Search for the cell housing the specified text and yield its [X, Y] center coordinate. 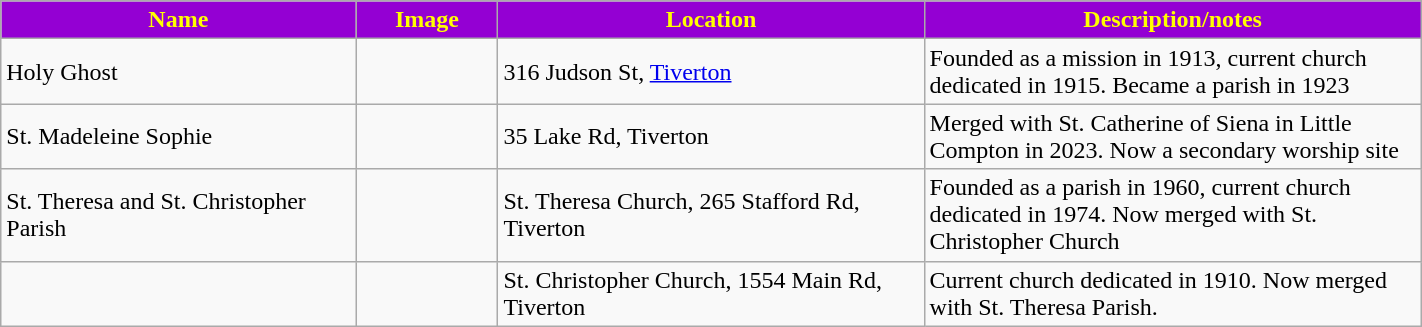
Description/notes [1172, 20]
Current church dedicated in 1910. Now merged with St. Theresa Parish. [1172, 294]
Image [427, 20]
Location [711, 20]
Merged with St. Catherine of Siena in Little Compton in 2023. Now a secondary worship site [1172, 136]
Name [178, 20]
Founded as a mission in 1913, current church dedicated in 1915. Became a parish in 1923 [1172, 72]
St. Christopher Church, 1554 Main Rd, Tiverton [711, 294]
316 Judson St, Tiverton [711, 72]
St. Theresa Church, 265 Stafford Rd, Tiverton [711, 215]
St. Madeleine Sophie [178, 136]
Holy Ghost [178, 72]
35 Lake Rd, Tiverton [711, 136]
St. Theresa and St. Christopher Parish [178, 215]
Founded as a parish in 1960, current church dedicated in 1974. Now merged with St. Christopher Church [1172, 215]
